Scan for the cell matching the given text and deliver its (x, y) coordinate at center. 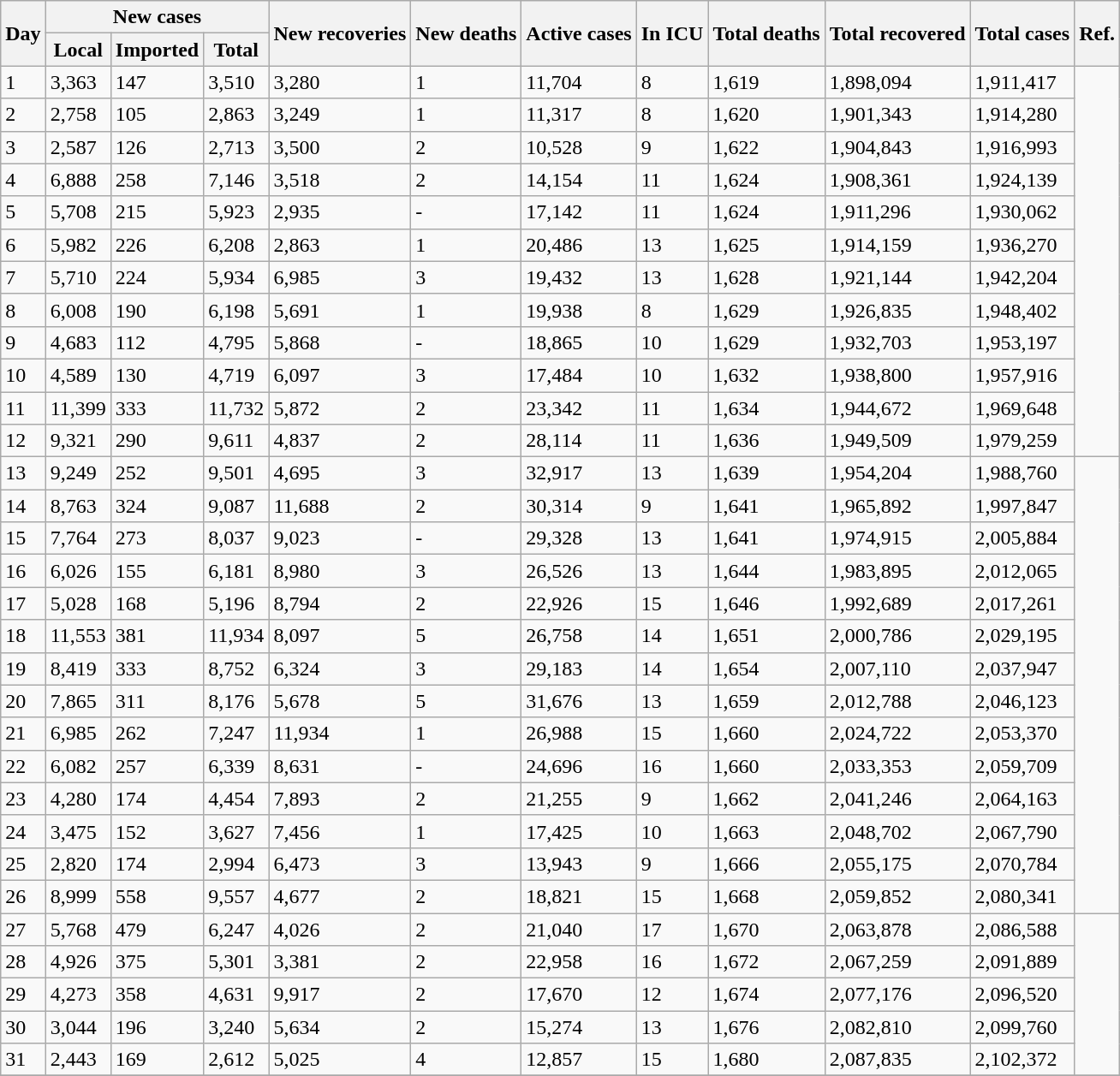
4,631 (236, 995)
190 (157, 310)
14,154 (579, 180)
215 (157, 212)
8,794 (340, 603)
6 (23, 245)
8,631 (340, 766)
10,528 (579, 147)
2,048,702 (897, 831)
1,916,993 (1022, 147)
22 (23, 766)
1,983,895 (897, 571)
168 (157, 603)
2,443 (78, 1060)
2,037,947 (1022, 669)
32,917 (579, 473)
5,868 (340, 342)
7,247 (236, 734)
26,526 (579, 571)
155 (157, 571)
2,994 (236, 864)
2,102,372 (1022, 1060)
Total recovered (897, 33)
1,979,259 (1022, 441)
29,183 (579, 669)
29 (23, 995)
4,695 (340, 473)
1,908,361 (897, 180)
2,086,588 (1022, 929)
Ref. (1098, 33)
31 (23, 1060)
3,363 (78, 82)
24 (23, 831)
6,198 (236, 310)
2,064,163 (1022, 799)
3,381 (340, 962)
5,768 (78, 929)
169 (157, 1060)
1,639 (766, 473)
New recoveries (340, 33)
558 (157, 896)
4,026 (340, 929)
3,475 (78, 831)
1,932,703 (897, 342)
4,926 (78, 962)
2,935 (340, 212)
5,301 (236, 962)
1,911,417 (1022, 82)
8,176 (236, 701)
1,659 (766, 701)
1,938,800 (897, 375)
1,969,648 (1022, 408)
2,005,884 (1022, 538)
5,634 (340, 1027)
18,865 (579, 342)
1,636 (766, 441)
24,696 (579, 766)
1,953,197 (1022, 342)
23,342 (579, 408)
1,654 (766, 669)
29,328 (579, 538)
22,926 (579, 603)
1,663 (766, 831)
1,651 (766, 636)
25 (23, 864)
1,622 (766, 147)
4,837 (340, 441)
1,670 (766, 929)
130 (157, 375)
3,249 (340, 115)
9,249 (78, 473)
2,029,195 (1022, 636)
8,752 (236, 669)
1,625 (766, 245)
6,181 (236, 571)
27 (23, 929)
New deaths (466, 33)
20,486 (579, 245)
2,046,123 (1022, 701)
5,710 (78, 277)
1,957,916 (1022, 375)
Local (78, 50)
1,619 (766, 82)
1,914,159 (897, 245)
21,040 (579, 929)
3,280 (340, 82)
4,795 (236, 342)
479 (157, 929)
11,399 (78, 408)
17,484 (579, 375)
18 (23, 636)
26,988 (579, 734)
1,632 (766, 375)
1,668 (766, 896)
19,432 (579, 277)
7,865 (78, 701)
126 (157, 147)
226 (157, 245)
1,898,094 (897, 82)
7,146 (236, 180)
13,943 (579, 864)
1,666 (766, 864)
1,948,402 (1022, 310)
9,501 (236, 473)
6,473 (340, 864)
375 (157, 962)
6,247 (236, 929)
3,510 (236, 82)
5,708 (78, 212)
262 (157, 734)
2,077,176 (897, 995)
9,611 (236, 441)
5,934 (236, 277)
5,923 (236, 212)
252 (157, 473)
105 (157, 115)
257 (157, 766)
18,821 (579, 896)
2,053,370 (1022, 734)
5,028 (78, 603)
1,914,280 (1022, 115)
6,082 (78, 766)
324 (157, 506)
4,719 (236, 375)
3,044 (78, 1027)
1,949,509 (897, 441)
2,612 (236, 1060)
17,142 (579, 212)
152 (157, 831)
1,921,144 (897, 277)
311 (157, 701)
4,677 (340, 896)
8,980 (340, 571)
1,954,204 (897, 473)
19,938 (579, 310)
4,589 (78, 375)
2,033,353 (897, 766)
5,025 (340, 1060)
2,099,760 (1022, 1027)
2,007,110 (897, 669)
273 (157, 538)
9,087 (236, 506)
147 (157, 82)
8,037 (236, 538)
7,893 (340, 799)
Day (23, 33)
22,958 (579, 962)
7 (23, 277)
3,518 (340, 180)
1,974,915 (897, 538)
7,456 (340, 831)
6,008 (78, 310)
3,240 (236, 1027)
5,678 (340, 701)
5,196 (236, 603)
5,982 (78, 245)
2,080,341 (1022, 896)
2,067,259 (897, 962)
2,096,520 (1022, 995)
1,672 (766, 962)
8,999 (78, 896)
6,339 (236, 766)
290 (157, 441)
8,097 (340, 636)
7,764 (78, 538)
1,944,672 (897, 408)
2,024,722 (897, 734)
17,670 (579, 995)
30 (23, 1027)
2,000,786 (897, 636)
1,924,139 (1022, 180)
1,646 (766, 603)
2,055,175 (897, 864)
New cases (158, 17)
2,059,852 (897, 896)
2,063,878 (897, 929)
31,676 (579, 701)
9,917 (340, 995)
20 (23, 701)
6,097 (340, 375)
1,942,204 (1022, 277)
2,041,246 (897, 799)
2,070,784 (1022, 864)
6,026 (78, 571)
2,713 (236, 147)
2,587 (78, 147)
1,936,270 (1022, 245)
1,988,760 (1022, 473)
9,557 (236, 896)
Total deaths (766, 33)
11,688 (340, 506)
5,872 (340, 408)
Imported (157, 50)
21 (23, 734)
26,758 (579, 636)
2,012,788 (897, 701)
1,997,847 (1022, 506)
11,553 (78, 636)
8,763 (78, 506)
4,273 (78, 995)
2,067,790 (1022, 831)
112 (157, 342)
9,321 (78, 441)
1,674 (766, 995)
1,926,835 (897, 310)
11,732 (236, 408)
11,317 (579, 115)
5,691 (340, 310)
1,901,343 (897, 115)
1,676 (766, 1027)
In ICU (672, 33)
381 (157, 636)
4,683 (78, 342)
26 (23, 896)
1,634 (766, 408)
11,704 (579, 82)
28 (23, 962)
1,628 (766, 277)
8,419 (78, 669)
2,017,261 (1022, 603)
1,662 (766, 799)
1,965,892 (897, 506)
3,627 (236, 831)
28,114 (579, 441)
21,255 (579, 799)
1,680 (766, 1060)
258 (157, 180)
2,087,835 (897, 1060)
2,012,065 (1022, 571)
1,930,062 (1022, 212)
17,425 (579, 831)
19 (23, 669)
2,059,709 (1022, 766)
12,857 (579, 1060)
224 (157, 277)
30,314 (579, 506)
2,820 (78, 864)
1,620 (766, 115)
2,091,889 (1022, 962)
2,758 (78, 115)
2,082,810 (897, 1027)
1,992,689 (897, 603)
Active cases (579, 33)
4,280 (78, 799)
15,274 (579, 1027)
23 (23, 799)
6,324 (340, 669)
358 (157, 995)
196 (157, 1027)
3,500 (340, 147)
Total cases (1022, 33)
1,911,296 (897, 212)
4,454 (236, 799)
1,904,843 (897, 147)
9,023 (340, 538)
Total (236, 50)
6,208 (236, 245)
6,888 (78, 180)
1,644 (766, 571)
